Locate the cell with the specified text and output its [X, Y] center coordinate. 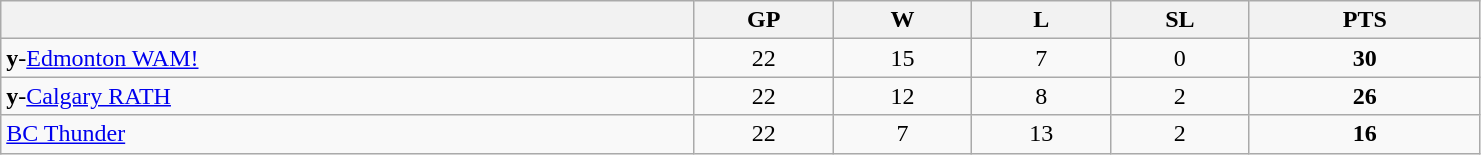
SL [1180, 20]
30 [1364, 58]
BC Thunder [348, 134]
L [1042, 20]
y-Calgary RATH [348, 96]
15 [902, 58]
PTS [1364, 20]
13 [1042, 134]
y-Edmonton WAM! [348, 58]
8 [1042, 96]
0 [1180, 58]
GP [764, 20]
12 [902, 96]
26 [1364, 96]
W [902, 20]
16 [1364, 134]
